Search for the cell housing the specified text and yield its [X, Y] center coordinate. 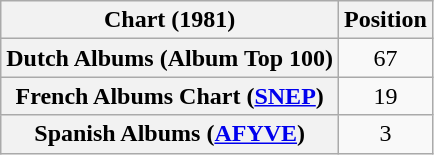
French Albums Chart (SNEP) [170, 96]
19 [386, 96]
Chart (1981) [170, 20]
Dutch Albums (Album Top 100) [170, 58]
3 [386, 134]
Spanish Albums (AFYVE) [170, 134]
67 [386, 58]
Position [386, 20]
